Detect which cell encompasses the target text, then output its [x, y] center coordinate. 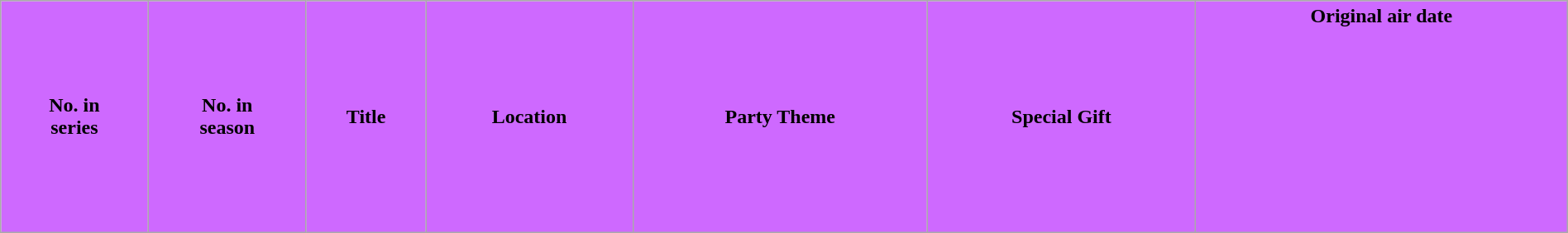
Original air date [1382, 117]
Location [529, 117]
Title [366, 117]
Party Theme [780, 117]
No. inseries [74, 117]
No. inseason [227, 117]
Special Gift [1061, 117]
